Return the (x, y) coordinate for the center point of the cell that contains the specified text.  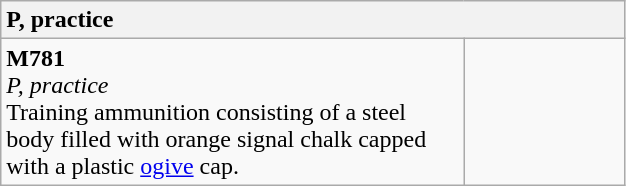
P, practice (313, 20)
M781P, practiceTraining ammunition consisting of a steel body filled with orange signal chalk capped with a plastic ogive cap. (232, 112)
